Identify which cell holds the provided text, then report its (X, Y) central coordinate. 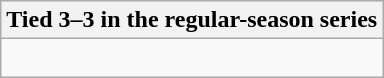
Tied 3–3 in the regular-season series (192, 20)
